Scan for the cell matching the given text and deliver its [X, Y] coordinate at center. 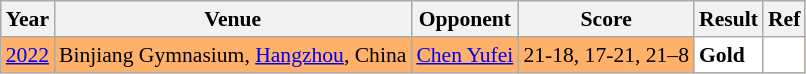
Year [28, 19]
Gold [728, 55]
2022 [28, 55]
Opponent [464, 19]
Chen Yufei [464, 55]
21-18, 17-21, 21–8 [606, 55]
Ref [784, 19]
Binjiang Gymnasium, Hangzhou, China [232, 55]
Result [728, 19]
Score [606, 19]
Venue [232, 19]
